Return (X, Y) of the center of cell containing provided text 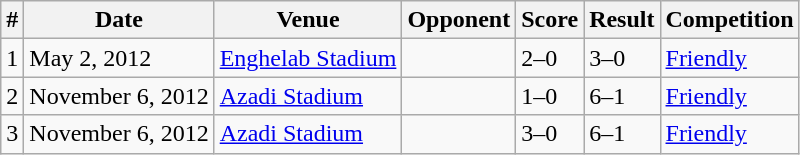
Date (119, 20)
May 2, 2012 (119, 58)
Venue (308, 20)
# (12, 20)
Enghelab Stadium (308, 58)
1 (12, 58)
Score (550, 20)
2–0 (550, 58)
2 (12, 96)
3 (12, 134)
Result (622, 20)
Opponent (459, 20)
1–0 (550, 96)
Competition (730, 20)
